Detect which cell encompasses the target text, then output its (X, Y) center coordinate. 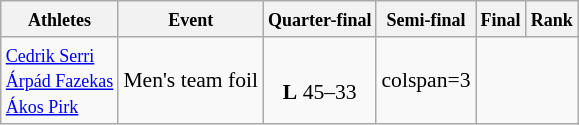
Cedrik SerriÁrpád FazekasÁkos Pirk (60, 80)
Final (501, 19)
L 45–33 (320, 80)
Quarter-final (320, 19)
Men's team foil (190, 80)
Rank (552, 19)
Event (190, 19)
Semi-final (426, 19)
Athletes (60, 19)
colspan=3 (426, 80)
